Detect which cell encompasses the target text, then output its (X, Y) center coordinate. 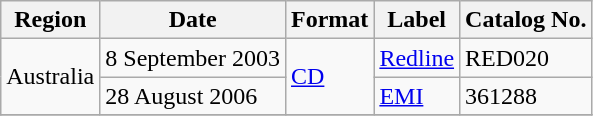
Australia (50, 77)
EMI (417, 96)
RED020 (526, 58)
361288 (526, 96)
Date (193, 20)
28 August 2006 (193, 96)
CD (329, 77)
Format (329, 20)
8 September 2003 (193, 58)
Label (417, 20)
Catalog No. (526, 20)
Region (50, 20)
Redline (417, 58)
